Search for the cell housing the specified text and yield its (x, y) center coordinate. 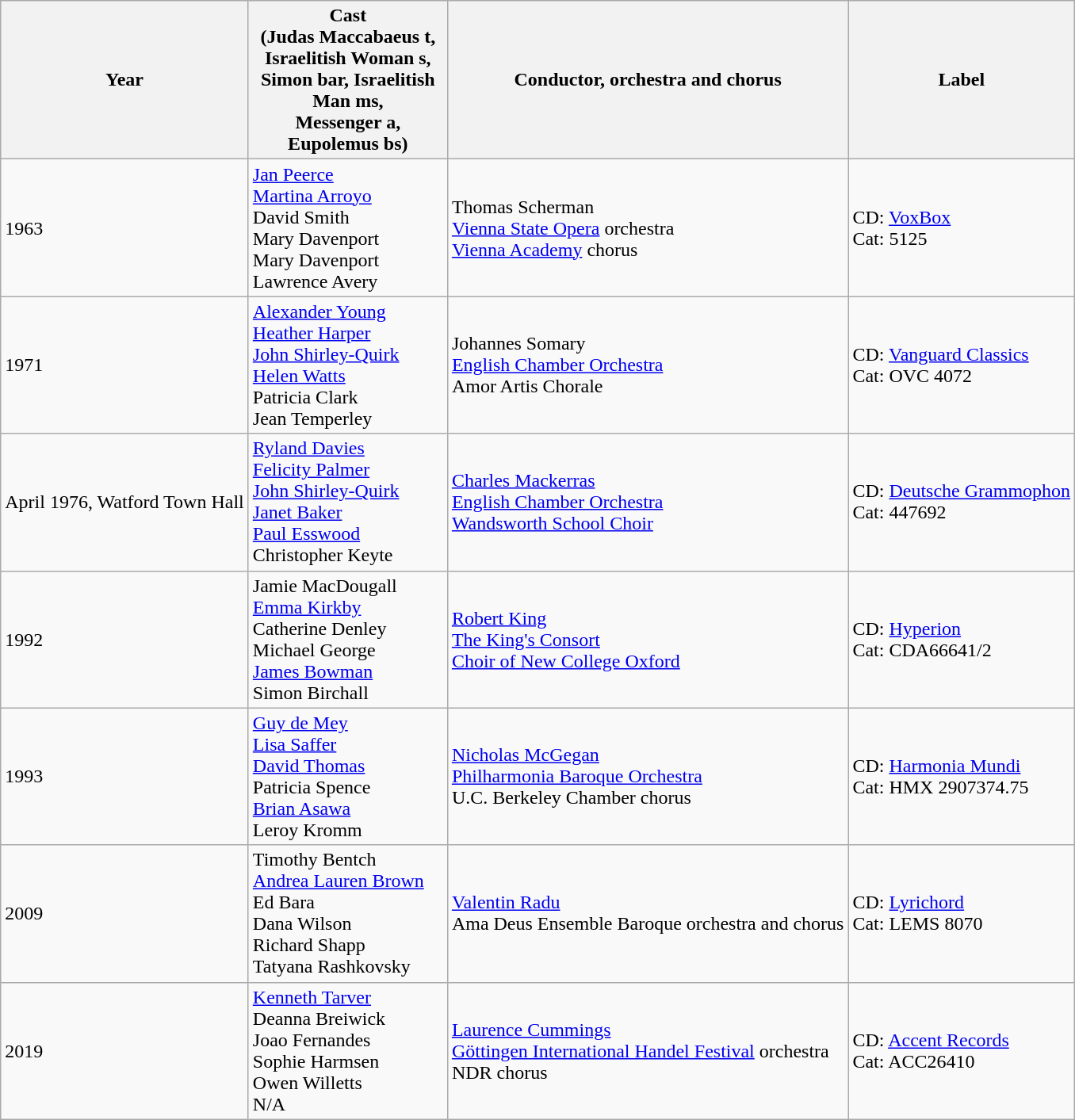
Nicholas McGeganPhilharmonia Baroque OrchestraU.C. Berkeley Chamber chorus (648, 777)
1992 (125, 639)
Jan PeerceMartina ArroyoDavid SmithMary DavenportMary DavenportLawrence Avery (347, 228)
1971 (125, 365)
Kenneth TarverDeanna BreiwickJoao FernandesSophie HarmsenOwen WillettsN/A (347, 1051)
CD: Deutsche GrammophonCat: 447692 (962, 503)
Guy de MeyLisa SafferDavid ThomasPatricia SpenceBrian AsawaLeroy Kromm (347, 777)
1993 (125, 777)
1963 (125, 228)
April 1976, Watford Town Hall (125, 503)
Label (962, 80)
Thomas SchermanVienna State Opera orchestraVienna Academy chorus (648, 228)
CD: LyrichordCat: LEMS 8070 (962, 913)
Jamie MacDougallEmma KirkbyCatherine DenleyMichael GeorgeJames BowmanSimon Birchall (347, 639)
Valentin RaduAma Deus Ensemble Baroque orchestra and chorus (648, 913)
Charles MackerrasEnglish Chamber OrchestraWandsworth School Choir (648, 503)
Johannes SomaryEnglish Chamber OrchestraAmor Artis Chorale (648, 365)
CD: Vanguard ClassicsCat: OVC 4072 (962, 365)
Robert KingThe King's ConsortChoir of New College Oxford (648, 639)
Year (125, 80)
Cast (Judas Maccabaeus t, Israelitish Woman s,Simon bar, Israelitish Man ms,Messenger a, Eupolemus bs) (347, 80)
Timothy BentchAndrea Lauren BrownEd BaraDana WilsonRichard ShappTatyana Rashkovsky (347, 913)
CD: Accent RecordsCat: ACC26410 (962, 1051)
Ryland DaviesFelicity PalmerJohn Shirley-QuirkJanet BakerPaul EsswoodChristopher Keyte (347, 503)
CD: HyperionCat: CDA66641/2 (962, 639)
2019 (125, 1051)
CD: Harmonia MundiCat: HMX 2907374.75 (962, 777)
2009 (125, 913)
CD: VoxBoxCat: 5125 (962, 228)
Conductor, orchestra and chorus (648, 80)
Laurence CummingsGöttingen International Handel Festival orchestraNDR chorus (648, 1051)
Alexander YoungHeather HarperJohn Shirley-QuirkHelen WattsPatricia ClarkJean Temperley (347, 365)
